Provide the (x, y) coordinate of the cell's center where the given text is located.  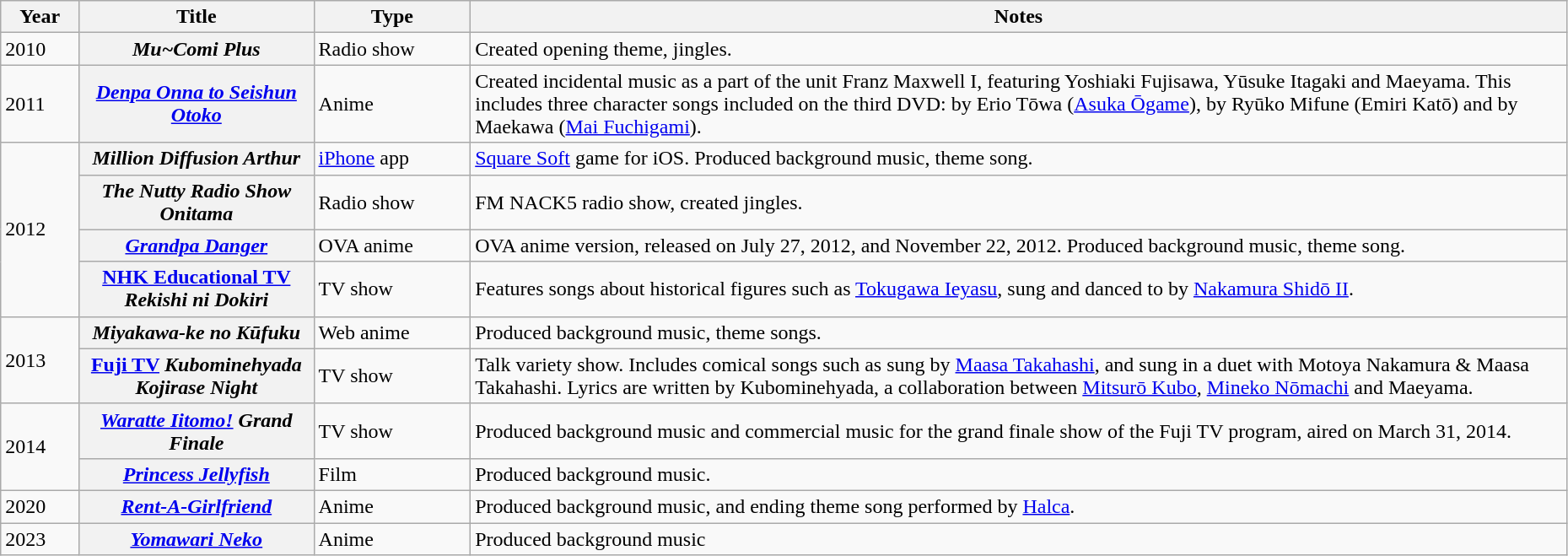
2011 (40, 104)
Princess Jellyfish (197, 474)
Notes (1019, 17)
2010 (40, 49)
Grandpa Danger (197, 246)
Waratte Iitomo! Grand Finale (197, 430)
Type (392, 17)
Miyakawa-ke no Kūfuku (197, 332)
Million Diffusion Arthur (197, 159)
FM NACK5 radio show, created jingles. (1019, 202)
2020 (40, 506)
Web anime (392, 332)
Produced background music. (1019, 474)
Produced background music (1019, 539)
2023 (40, 539)
2013 (40, 359)
Created opening theme, jingles. (1019, 49)
OVA anime (392, 246)
Year (40, 17)
2014 (40, 447)
Produced background music and commercial music for the grand finale show of the Fuji TV program, aired on March 31, 2014. (1019, 430)
Fuji TV Kubominehyada Kojirase Night (197, 376)
Produced background music, and ending theme song performed by Halca. (1019, 506)
2012 (40, 229)
Yomawari Neko (197, 539)
Film (392, 474)
Produced background music, theme songs. (1019, 332)
iPhone app (392, 159)
Title (197, 17)
Features songs about historical figures such as Tokugawa Ieyasu, sung and danced to by Nakamura Shidō II. (1019, 289)
Mu~Comi Plus (197, 49)
Square Soft game for iOS. Produced background music, theme song. (1019, 159)
The Nutty Radio Show Onitama (197, 202)
OVA anime version, released on July 27, 2012, and November 22, 2012. Produced background music, theme song. (1019, 246)
Rent-A-Girlfriend (197, 506)
NHK Educational TV Rekishi ni Dokiri (197, 289)
Denpa Onna to Seishun Otoko (197, 104)
